Return the (X, Y) coordinate for the center point of the cell that contains the specified text.  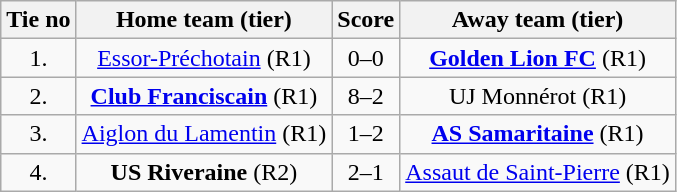
2–1 (366, 172)
Assaut de Saint-Pierre (R1) (538, 172)
8–2 (366, 96)
4. (38, 172)
2. (38, 96)
3. (38, 134)
AS Samaritaine (R1) (538, 134)
Tie no (38, 20)
Golden Lion FC (R1) (538, 58)
Home team (tier) (204, 20)
1. (38, 58)
1–2 (366, 134)
Away team (tier) (538, 20)
Score (366, 20)
Essor-Préchotain (R1) (204, 58)
0–0 (366, 58)
Aiglon du Lamentin (R1) (204, 134)
UJ Monnérot (R1) (538, 96)
Club Franciscain (R1) (204, 96)
US Riveraine (R2) (204, 172)
